Output the [x, y] coordinate of the center of the cell containing the given text.  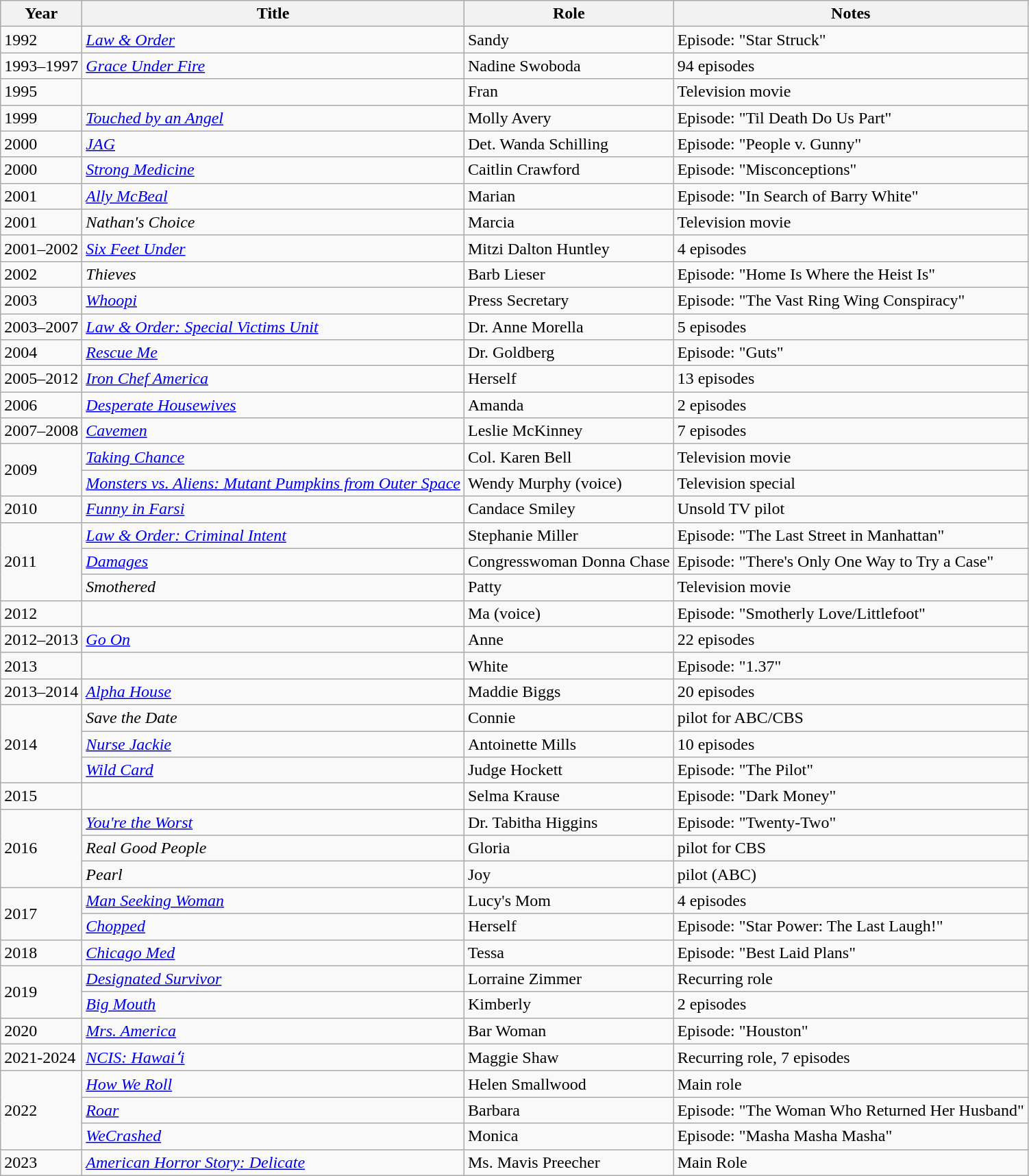
2023 [41, 1162]
Six Feet Under [273, 248]
2003 [41, 300]
Main role [851, 1084]
Mrs. America [273, 1031]
Alpha House [273, 691]
Wild Card [273, 770]
Mitzi Dalton Huntley [569, 248]
1999 [41, 118]
2021-2024 [41, 1057]
Episode: "1.37" [851, 665]
Helen Smallwood [569, 1084]
Designated Survivor [273, 979]
2004 [41, 353]
Episode: "The Woman Who Returned Her Husband" [851, 1110]
Dr. Tabitha Higgins [569, 822]
Candace Smiley [569, 509]
13 episodes [851, 379]
Man Seeking Woman [273, 901]
2020 [41, 1031]
Col. Karen Bell [569, 457]
Episode: "Misconceptions" [851, 170]
Congresswoman Donna Chase [569, 561]
Chicago Med [273, 953]
Ma (voice) [569, 613]
2022 [41, 1110]
Iron Chef America [273, 379]
2015 [41, 796]
Law & Order [273, 40]
Episode: "Home Is Where the Heist Is" [851, 274]
Episode: "The Vast Ring Wing Conspiracy" [851, 300]
You're the Worst [273, 822]
2003–2007 [41, 327]
Tessa [569, 953]
Episode: "There's Only One Way to Try a Case" [851, 561]
Episode: "Guts" [851, 353]
Barb Lieser [569, 274]
pilot (ABC) [851, 874]
JAG [273, 144]
Nurse Jackie [273, 744]
Television special [851, 483]
Episode: "People v. Gunny" [851, 144]
Desperate Housewives [273, 405]
Save the Date [273, 718]
2012 [41, 613]
Title [273, 14]
Nathan's Choice [273, 222]
2016 [41, 848]
Lorraine Zimmer [569, 979]
Main Role [851, 1162]
2006 [41, 405]
1992 [41, 40]
Lucy's Mom [569, 901]
Episode: "Best Laid Plans" [851, 953]
Det. Wanda Schilling [569, 144]
Taking Chance [273, 457]
Judge Hockett [569, 770]
Maddie Biggs [569, 691]
Episode: "Smotherly Love/Littlefoot" [851, 613]
94 episodes [851, 66]
20 episodes [851, 691]
Episode: "Star Struck" [851, 40]
White [569, 665]
Episode: "Star Power: The Last Laugh!" [851, 927]
Recurring role, 7 episodes [851, 1057]
Stephanie Miller [569, 535]
Anne [569, 639]
5 episodes [851, 327]
Funny in Farsi [273, 509]
Law & Order: Criminal Intent [273, 535]
Touched by an Angel [273, 118]
Ms. Mavis Preecher [569, 1162]
Marian [569, 196]
Thieves [273, 274]
Molly Avery [569, 118]
Dr. Anne Morella [569, 327]
Kimberly [569, 1005]
Pearl [273, 874]
1993–1997 [41, 66]
Episode: "Dark Money" [851, 796]
WeCrashed [273, 1136]
2009 [41, 470]
Law & Order: Special Victims Unit [273, 327]
7 episodes [851, 431]
Episode: "The Pilot" [851, 770]
Role [569, 14]
22 episodes [851, 639]
Joy [569, 874]
2019 [41, 992]
Patty [569, 587]
Year [41, 14]
2013 [41, 665]
Monica [569, 1136]
pilot for CBS [851, 848]
Bar Woman [569, 1031]
Big Mouth [273, 1005]
Real Good People [273, 848]
Caitlin Crawford [569, 170]
Leslie McKinney [569, 431]
Episode: "Twenty-Two" [851, 822]
Monsters vs. Aliens: Mutant Pumpkins from Outer Space [273, 483]
Smothered [273, 587]
2010 [41, 509]
How We Roll [273, 1084]
Marcia [569, 222]
2001–2002 [41, 248]
2013–2014 [41, 691]
Damages [273, 561]
Nadine Swoboda [569, 66]
10 episodes [851, 744]
Episode: "In Search of Barry White" [851, 196]
2018 [41, 953]
2017 [41, 914]
Strong Medicine [273, 170]
2005–2012 [41, 379]
Unsold TV pilot [851, 509]
Maggie Shaw [569, 1057]
Whoopi [273, 300]
pilot for ABC/CBS [851, 718]
Episode: "Masha Masha Masha" [851, 1136]
Episode: "Houston" [851, 1031]
Episode: "Til Death Do Us Part" [851, 118]
Gloria [569, 848]
Notes [851, 14]
Dr. Goldberg [569, 353]
Antoinette Mills [569, 744]
2011 [41, 561]
Roar [273, 1110]
Cavemen [273, 431]
Chopped [273, 927]
Recurring role [851, 979]
Wendy Murphy (voice) [569, 483]
Barbara [569, 1110]
Ally McBeal [273, 196]
2012–2013 [41, 639]
Episode: "The Last Street in Manhattan" [851, 535]
Go On [273, 639]
1995 [41, 92]
Selma Krause [569, 796]
American Horror Story: Delicate [273, 1162]
Connie [569, 718]
2007–2008 [41, 431]
Press Secretary [569, 300]
Sandy [569, 40]
NCIS: Hawaiʻi [273, 1057]
2014 [41, 744]
Amanda [569, 405]
Grace Under Fire [273, 66]
Rescue Me [273, 353]
2002 [41, 274]
Fran [569, 92]
